Extract the (X, Y) coordinate from the center of the cell holding the provided text.  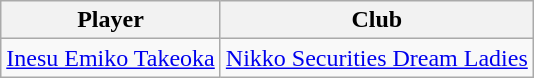
Inesu Emiko Takeoka (111, 58)
Club (376, 20)
Player (111, 20)
Nikko Securities Dream Ladies (376, 58)
